For the text-containing cell, return its midpoint in (x, y) coordinate format. 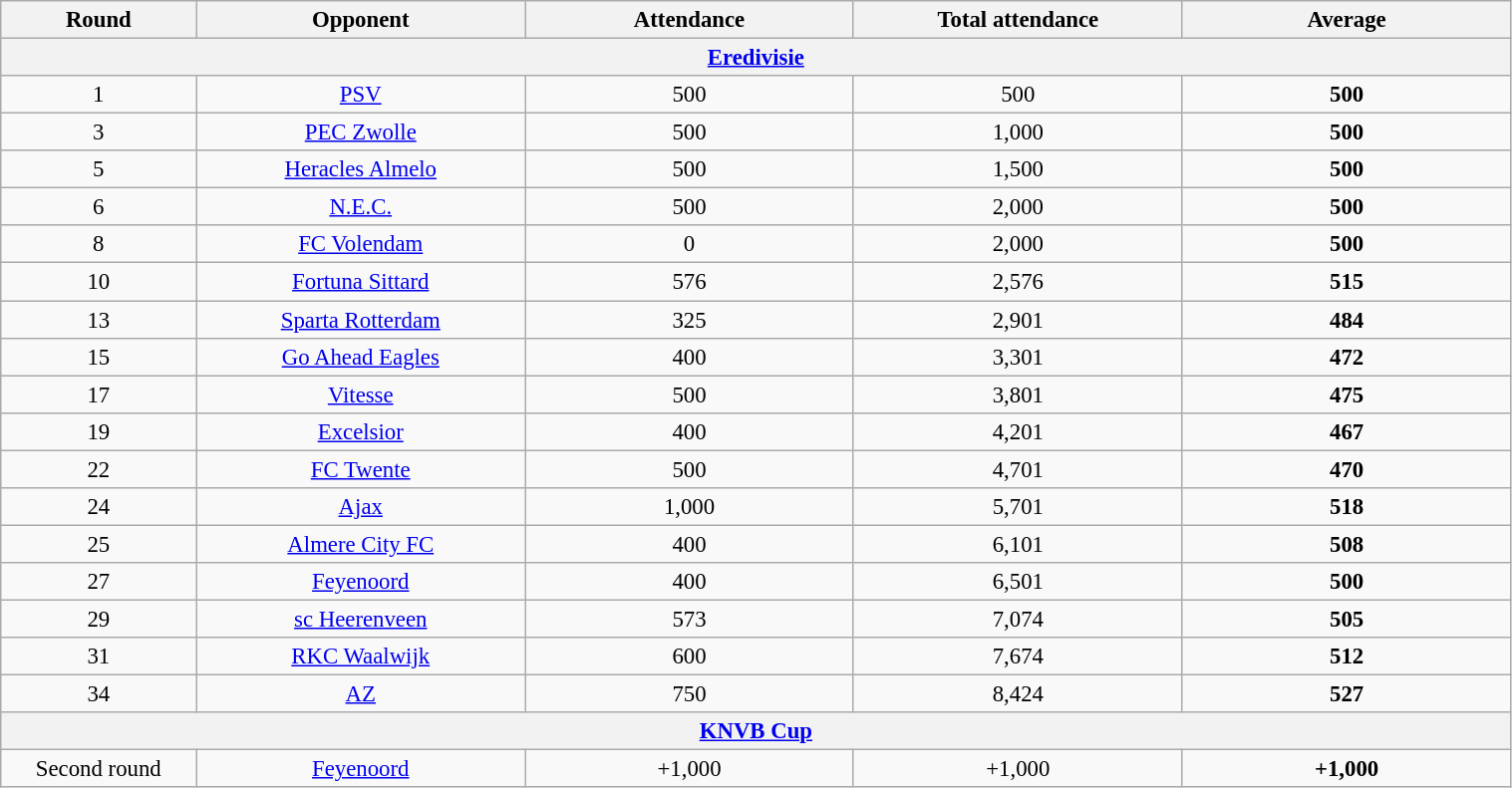
Fortuna Sittard (361, 282)
600 (690, 657)
1,500 (1018, 169)
750 (690, 694)
13 (99, 320)
505 (1347, 619)
8 (99, 244)
Go Ahead Eagles (361, 357)
576 (690, 282)
5,701 (1018, 507)
573 (690, 619)
sc Heerenveen (361, 619)
29 (99, 619)
7,674 (1018, 657)
Ajax (361, 507)
1 (99, 95)
Opponent (361, 20)
22 (99, 469)
7,074 (1018, 619)
Almere City FC (361, 544)
15 (99, 357)
4,701 (1018, 469)
3 (99, 132)
515 (1347, 282)
Average (1347, 20)
508 (1347, 544)
470 (1347, 469)
FC Twente (361, 469)
10 (99, 282)
6,101 (1018, 544)
Round (99, 20)
FC Volendam (361, 244)
Eredivisie (756, 58)
484 (1347, 320)
Excelsior (361, 431)
17 (99, 394)
34 (99, 694)
25 (99, 544)
475 (1347, 394)
472 (1347, 357)
Sparta Rotterdam (361, 320)
Second round (99, 769)
325 (690, 320)
518 (1347, 507)
27 (99, 582)
3,301 (1018, 357)
512 (1347, 657)
6 (99, 207)
0 (690, 244)
Attendance (690, 20)
6,501 (1018, 582)
31 (99, 657)
24 (99, 507)
N.E.C. (361, 207)
PEC Zwolle (361, 132)
RKC Waalwijk (361, 657)
527 (1347, 694)
2,901 (1018, 320)
19 (99, 431)
467 (1347, 431)
Total attendance (1018, 20)
8,424 (1018, 694)
KNVB Cup (756, 731)
5 (99, 169)
4,201 (1018, 431)
PSV (361, 95)
AZ (361, 694)
3,801 (1018, 394)
2,576 (1018, 282)
Vitesse (361, 394)
Heracles Almelo (361, 169)
